Return the [X, Y] coordinate for the center point of the cell that contains the specified text.  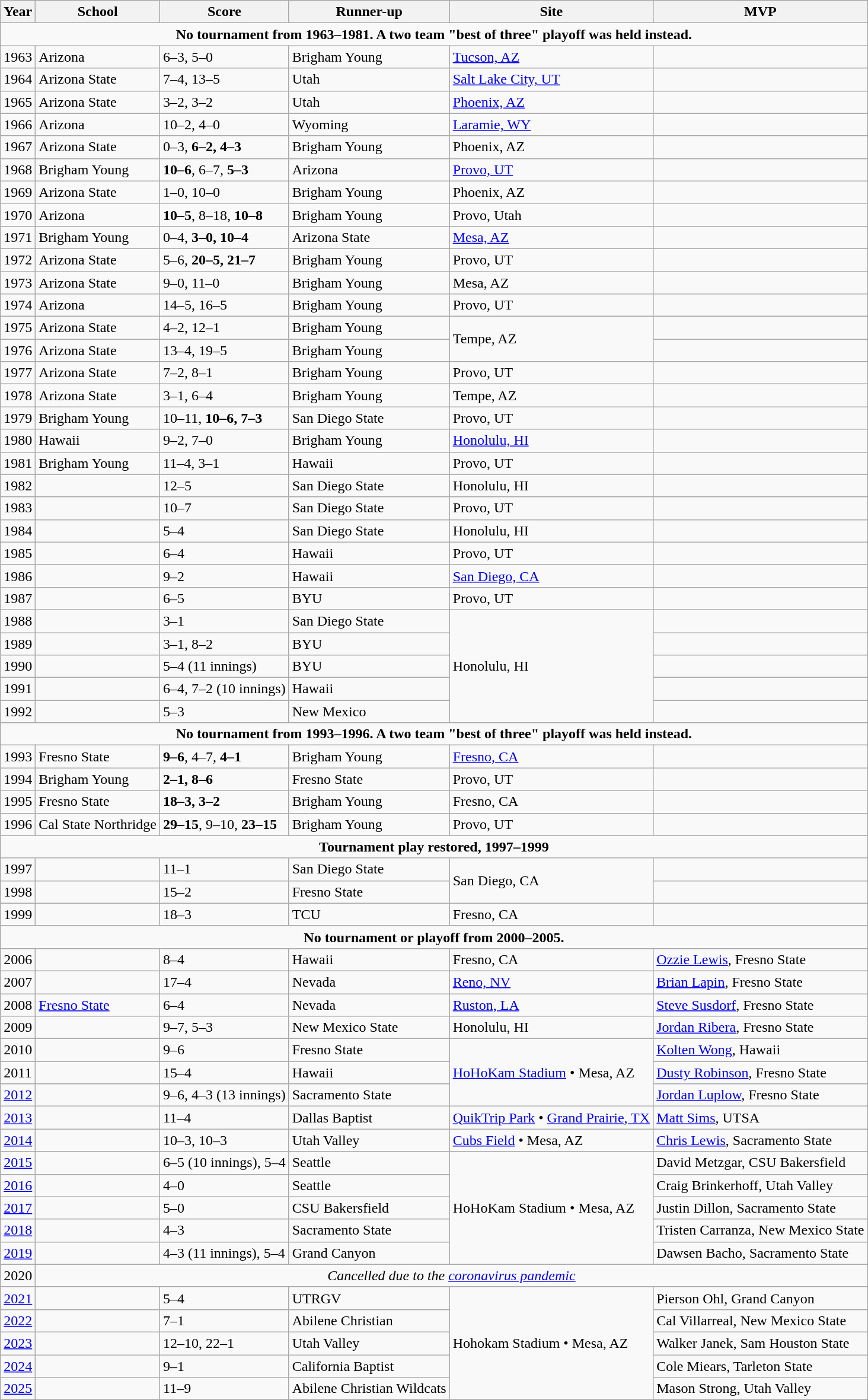
5–0 [225, 1208]
Tristen Carranza, New Mexico State [760, 1230]
2007 [18, 982]
11–4 [225, 1118]
TCU [369, 914]
9–1 [225, 1366]
Justin Dillon, Sacramento State [760, 1208]
6–3, 5–0 [225, 57]
New Mexico [369, 712]
7–4, 13–5 [225, 79]
11–9 [225, 1389]
5–4 (11 innings) [225, 666]
2014 [18, 1140]
Salt Lake City, UT [551, 79]
3–1 [225, 621]
10–11, 10–6, 7–3 [225, 418]
1992 [18, 712]
14–5, 16–5 [225, 305]
1982 [18, 486]
Score [225, 12]
12–5 [225, 486]
11–1 [225, 869]
4–3 (11 innings), 5–4 [225, 1253]
17–4 [225, 982]
2021 [18, 1298]
Grand Canyon [369, 1253]
2010 [18, 1050]
5–6, 20–5, 21–7 [225, 260]
Cubs Field • Mesa, AZ [551, 1140]
10–7 [225, 508]
1988 [18, 621]
1965 [18, 102]
MVP [760, 12]
Brian Lapin, Fresno State [760, 982]
1968 [18, 170]
2024 [18, 1366]
Tucson, AZ [551, 57]
Cal State Northridge [98, 824]
2008 [18, 1005]
9–7, 5–3 [225, 1028]
6–4, 7–2 (10 innings) [225, 689]
1987 [18, 598]
California Baptist [369, 1366]
Dallas Baptist [369, 1118]
1975 [18, 328]
No tournament or playoff from 2000–2005. [434, 937]
4–2, 12–1 [225, 328]
David Metzgar, CSU Bakersfield [760, 1163]
1994 [18, 779]
3–1, 6–4 [225, 396]
10–6, 6–7, 5–3 [225, 170]
Cal Villarreal, New Mexico State [760, 1321]
12–10, 22–1 [225, 1343]
15–4 [225, 1073]
2019 [18, 1253]
1963 [18, 57]
15–2 [225, 892]
Year [18, 12]
Jordan Luplow, Fresno State [760, 1095]
No tournament from 1993–1996. A two team "best of three" playoff was held instead. [434, 734]
1981 [18, 463]
10–3, 10–3 [225, 1140]
CSU Bakersfield [369, 1208]
0–3, 6–2, 4–3 [225, 147]
2006 [18, 959]
1977 [18, 373]
Matt Sims, UTSA [760, 1118]
11–4, 3–1 [225, 463]
2020 [18, 1275]
10–2, 4–0 [225, 125]
8–4 [225, 959]
2012 [18, 1095]
2–1, 8–6 [225, 779]
1973 [18, 283]
Jordan Ribera, Fresno State [760, 1028]
29–15, 9–10, 23–15 [225, 824]
2013 [18, 1118]
1993 [18, 757]
1999 [18, 914]
1972 [18, 260]
Tournament play restored, 1997–1999 [434, 847]
Abilene Christian [369, 1321]
2016 [18, 1185]
1989 [18, 643]
1967 [18, 147]
Abilene Christian Wildcats [369, 1389]
18–3, 3–2 [225, 802]
Provo, Utah [551, 215]
2023 [18, 1343]
4–3 [225, 1230]
1980 [18, 441]
Craig Brinkerhoff, Utah Valley [760, 1185]
1966 [18, 125]
1996 [18, 824]
1974 [18, 305]
1995 [18, 802]
QuikTrip Park • Grand Prairie, TX [551, 1118]
3–1, 8–2 [225, 643]
1984 [18, 531]
No tournament from 1963–1981. A two team "best of three" playoff was held instead. [434, 34]
Wyoming [369, 125]
2017 [18, 1208]
Steve Susdorf, Fresno State [760, 1005]
1969 [18, 192]
1–0, 10–0 [225, 192]
Dawsen Bacho, Sacramento State [760, 1253]
9–2, 7–0 [225, 441]
1998 [18, 892]
School [98, 12]
1964 [18, 79]
2025 [18, 1389]
7–1 [225, 1321]
2011 [18, 1073]
1983 [18, 508]
1971 [18, 237]
13–4, 19–5 [225, 350]
2018 [18, 1230]
1990 [18, 666]
Site [551, 12]
10–5, 8–18, 10–8 [225, 215]
UTRGV [369, 1298]
Hohokam Stadium • Mesa, AZ [551, 1343]
2022 [18, 1321]
Chris Lewis, Sacramento State [760, 1140]
1976 [18, 350]
5–3 [225, 712]
Reno, NV [551, 982]
9–6, 4–3 (13 innings) [225, 1095]
1997 [18, 869]
9–6, 4–7, 4–1 [225, 757]
9–6 [225, 1050]
1979 [18, 418]
9–0, 11–0 [225, 283]
2009 [18, 1028]
Laramie, WY [551, 125]
6–5 (10 innings), 5–4 [225, 1163]
Pierson Ohl, Grand Canyon [760, 1298]
7–2, 8–1 [225, 373]
Mason Strong, Utah Valley [760, 1389]
Ozzie Lewis, Fresno State [760, 959]
Cancelled due to the coronavirus pandemic [452, 1275]
1978 [18, 396]
Kolten Wong, Hawaii [760, 1050]
Runner-up [369, 12]
1986 [18, 576]
4–0 [225, 1185]
6–5 [225, 598]
Walker Janek, Sam Houston State [760, 1343]
18–3 [225, 914]
2015 [18, 1163]
Ruston, LA [551, 1005]
0–4, 3–0, 10–4 [225, 237]
Dusty Robinson, Fresno State [760, 1073]
9–2 [225, 576]
Cole Miears, Tarleton State [760, 1366]
New Mexico State [369, 1028]
1970 [18, 215]
3–2, 3–2 [225, 102]
1991 [18, 689]
1985 [18, 553]
